Provide the (x, y) coordinate of the cell's center where the given text is located.  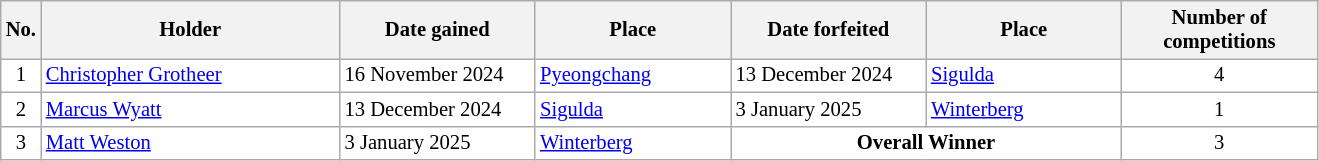
Matt Weston (190, 143)
Holder (190, 29)
Pyeongchang (632, 75)
Christopher Grotheer (190, 75)
Marcus Wyatt (190, 109)
16 November 2024 (438, 75)
Date forfeited (828, 29)
4 (1220, 75)
2 (21, 109)
Date gained (438, 29)
No. (21, 29)
Number of competitions (1220, 29)
Overall Winner (926, 143)
